Detect which cell encompasses the target text, then output its [x, y] center coordinate. 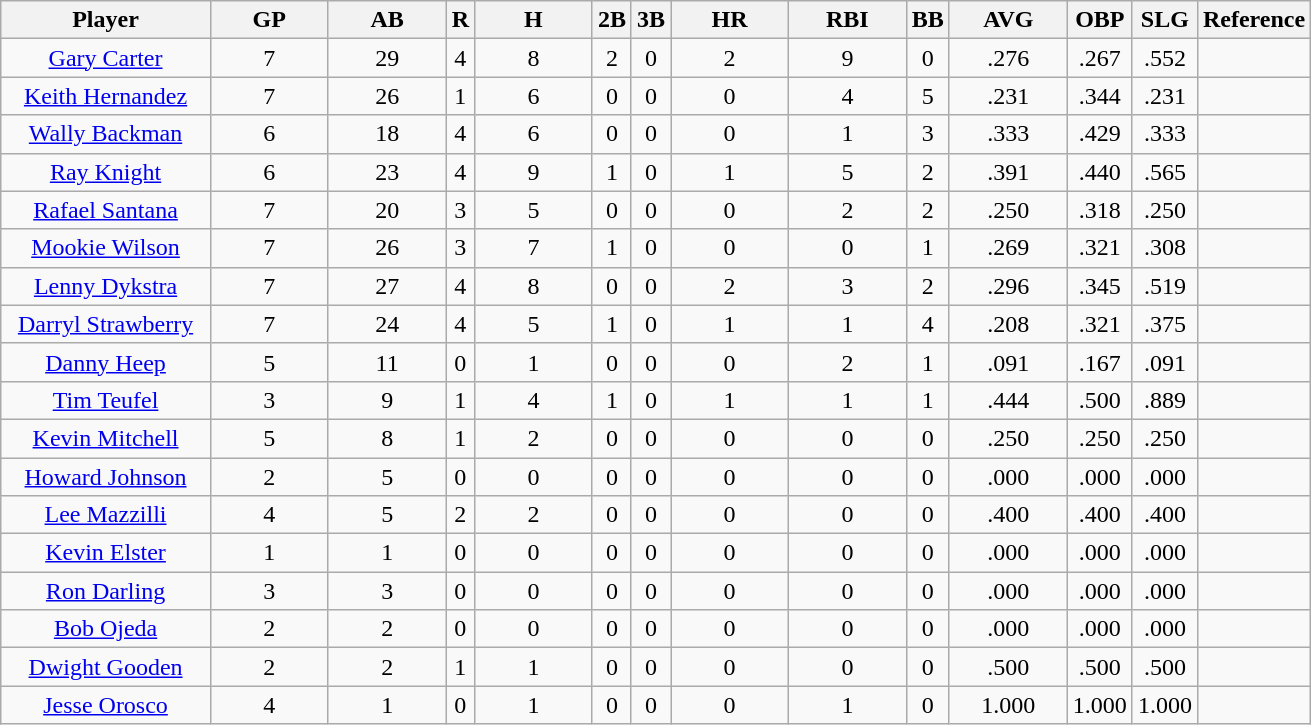
Keith Hernandez [106, 96]
Wally Backman [106, 134]
Ray Knight [106, 172]
Howard Johnson [106, 477]
.167 [1100, 362]
.440 [1100, 172]
Darryl Strawberry [106, 324]
Reference [1254, 20]
.444 [1008, 400]
.318 [1100, 210]
Dwight Gooden [106, 667]
Ron Darling [106, 591]
AB [387, 20]
20 [387, 210]
.429 [1100, 134]
.308 [1164, 248]
.519 [1164, 286]
Danny Heep [106, 362]
AVG [1008, 20]
.344 [1100, 96]
Kevin Elster [106, 553]
Lee Mazzilli [106, 515]
R [460, 20]
11 [387, 362]
Jesse Orosco [106, 705]
24 [387, 324]
Player [106, 20]
3B [650, 20]
HR [730, 20]
Mookie Wilson [106, 248]
Lenny Dykstra [106, 286]
2B [612, 20]
29 [387, 58]
27 [387, 286]
23 [387, 172]
Bob Ojeda [106, 629]
18 [387, 134]
.267 [1100, 58]
.269 [1008, 248]
.276 [1008, 58]
.889 [1164, 400]
Gary Carter [106, 58]
.208 [1008, 324]
SLG [1164, 20]
.552 [1164, 58]
GP [269, 20]
.296 [1008, 286]
RBI [847, 20]
.345 [1100, 286]
Rafael Santana [106, 210]
Tim Teufel [106, 400]
.565 [1164, 172]
OBP [1100, 20]
BB [928, 20]
H [534, 20]
Kevin Mitchell [106, 438]
.375 [1164, 324]
.391 [1008, 172]
